Find where the given text appears and provide that cell's center as [x, y] coordinate. 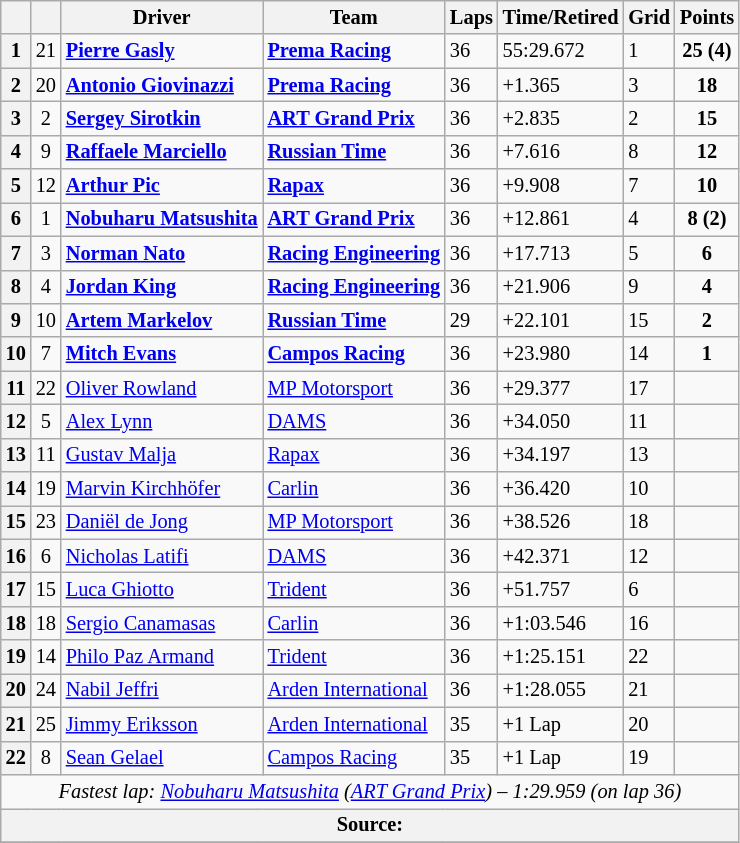
Luca Ghiotto [162, 589]
+1:25.151 [561, 657]
+22.101 [561, 320]
+1.365 [561, 85]
29 [472, 320]
Artem Markelov [162, 320]
Norman Nato [162, 253]
55:29.672 [561, 51]
Grid [649, 17]
Daniël de Jong [162, 522]
Pierre Gasly [162, 51]
+23.980 [561, 354]
+42.371 [561, 556]
Nobuharu Matsushita [162, 219]
Laps [472, 17]
Alex Lynn [162, 421]
Nabil Jeffri [162, 690]
23 [46, 522]
+2.835 [561, 118]
+1:03.546 [561, 623]
25 (4) [707, 51]
+29.377 [561, 388]
+12.861 [561, 219]
+51.757 [561, 589]
+36.420 [561, 489]
Fastest lap: Nobuharu Matsushita (ART Grand Prix) – 1:29.959 (on lap 36) [370, 791]
Jimmy Eriksson [162, 724]
Source: [370, 825]
Antonio Giovinazzi [162, 85]
Arthur Pic [162, 186]
Points [707, 17]
Sean Gelael [162, 758]
Oliver Rowland [162, 388]
Nicholas Latifi [162, 556]
+38.526 [561, 522]
+1:28.055 [561, 690]
Raffaele Marciello [162, 152]
Marvin Kirchhöfer [162, 489]
+34.050 [561, 421]
Jordan King [162, 287]
Team [354, 17]
+21.906 [561, 287]
Gustav Malja [162, 455]
Philo Paz Armand [162, 657]
+34.197 [561, 455]
Time/Retired [561, 17]
+9.908 [561, 186]
Mitch Evans [162, 354]
Sergey Sirotkin [162, 118]
+7.616 [561, 152]
8 (2) [707, 219]
24 [46, 690]
+17.713 [561, 253]
Sergio Canamasas [162, 623]
25 [46, 724]
Driver [162, 17]
